Output the (X, Y) coordinate of the center of the cell containing the given text.  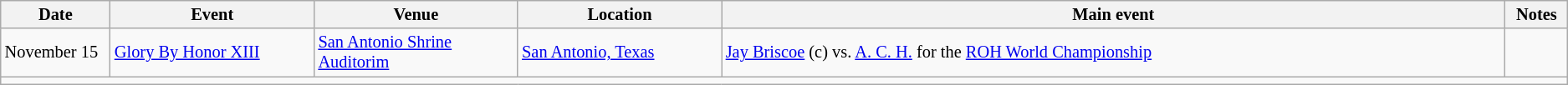
Venue (416, 14)
Date (55, 14)
San Antonio, Texas (620, 52)
Jay Briscoe (c) vs. A. C. H. for the ROH World Championship (1114, 52)
Main event (1114, 14)
November 15 (55, 52)
San Antonio Shrine Auditorim (416, 52)
Event (212, 14)
Location (620, 14)
Glory By Honor XIII (212, 52)
Notes (1537, 14)
